From the cell containing the given text, extract its center point as (x, y) coordinate. 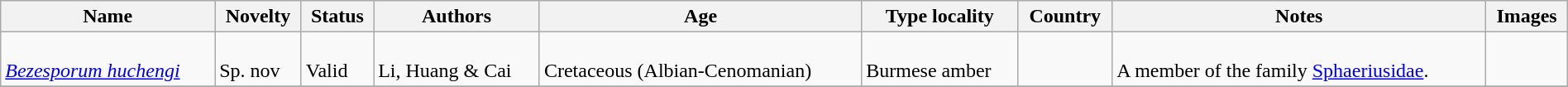
Li, Huang & Cai (457, 60)
Authors (457, 17)
Images (1527, 17)
Country (1065, 17)
Status (337, 17)
Name (108, 17)
Burmese amber (939, 60)
Bezesporum huchengi (108, 60)
Type locality (939, 17)
A member of the family Sphaeriusidae. (1299, 60)
Novelty (258, 17)
Sp. nov (258, 60)
Age (700, 17)
Cretaceous (Albian-Cenomanian) (700, 60)
Valid (337, 60)
Notes (1299, 17)
